Detect which cell encompasses the target text, then output its [x, y] center coordinate. 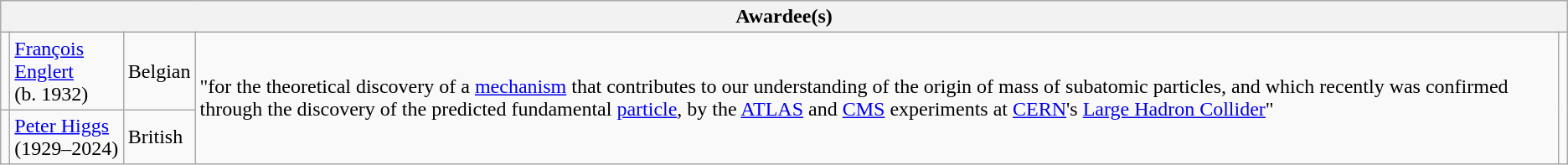
Belgian [159, 71]
François Englert(b. 1932) [67, 71]
Awardee(s) [784, 17]
Peter Higgs(1929–2024) [67, 137]
British [159, 137]
